Extract the (x, y) coordinate from the center of the cell holding the provided text.  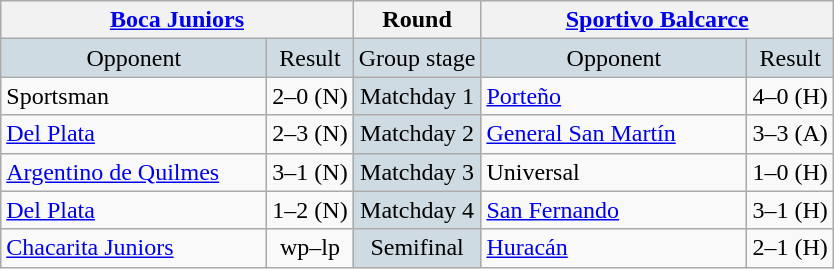
Sportivo Balcarce (657, 20)
Matchday 1 (417, 96)
Universal (614, 172)
Chacarita Juniors (134, 248)
1–0 (H) (790, 172)
Huracán (614, 248)
General San Martín (614, 134)
San Fernando (614, 210)
3–1 (N) (310, 172)
wp–lp (310, 248)
1–2 (N) (310, 210)
Matchday 4 (417, 210)
4–0 (H) (790, 96)
Semifinal (417, 248)
3–1 (H) (790, 210)
Sportsman (134, 96)
Group stage (417, 58)
Matchday 3 (417, 172)
2–0 (N) (310, 96)
Boca Juniors (177, 20)
2–1 (H) (790, 248)
2–3 (N) (310, 134)
Porteño (614, 96)
Matchday 2 (417, 134)
3–3 (A) (790, 134)
Round (417, 20)
Argentino de Quilmes (134, 172)
